Find where the given text appears and provide that cell's center as (X, Y) coordinate. 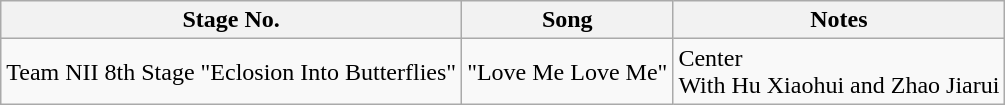
Song (568, 20)
Stage No. (232, 20)
"Love Me Love Me" (568, 72)
CenterWith Hu Xiaohui and Zhao Jiarui (839, 72)
Team NII 8th Stage "Eclosion Into Butterflies" (232, 72)
Notes (839, 20)
